Determine the (X, Y) coordinate at the center of the cell enclosing the given text.  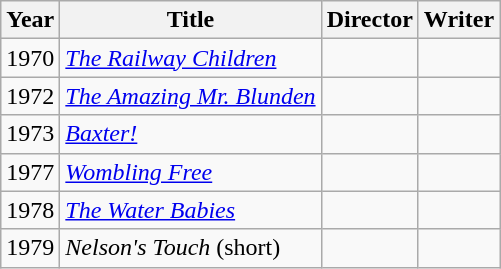
Wombling Free (190, 172)
1972 (30, 96)
The Water Babies (190, 210)
1978 (30, 210)
1977 (30, 172)
Baxter! (190, 134)
Writer (458, 20)
1973 (30, 134)
1979 (30, 248)
Nelson's Touch (short) (190, 248)
1970 (30, 58)
Year (30, 20)
Director (370, 20)
The Amazing Mr. Blunden (190, 96)
The Railway Children (190, 58)
Title (190, 20)
